Output the (X, Y) coordinate of the center of the cell containing the given text.  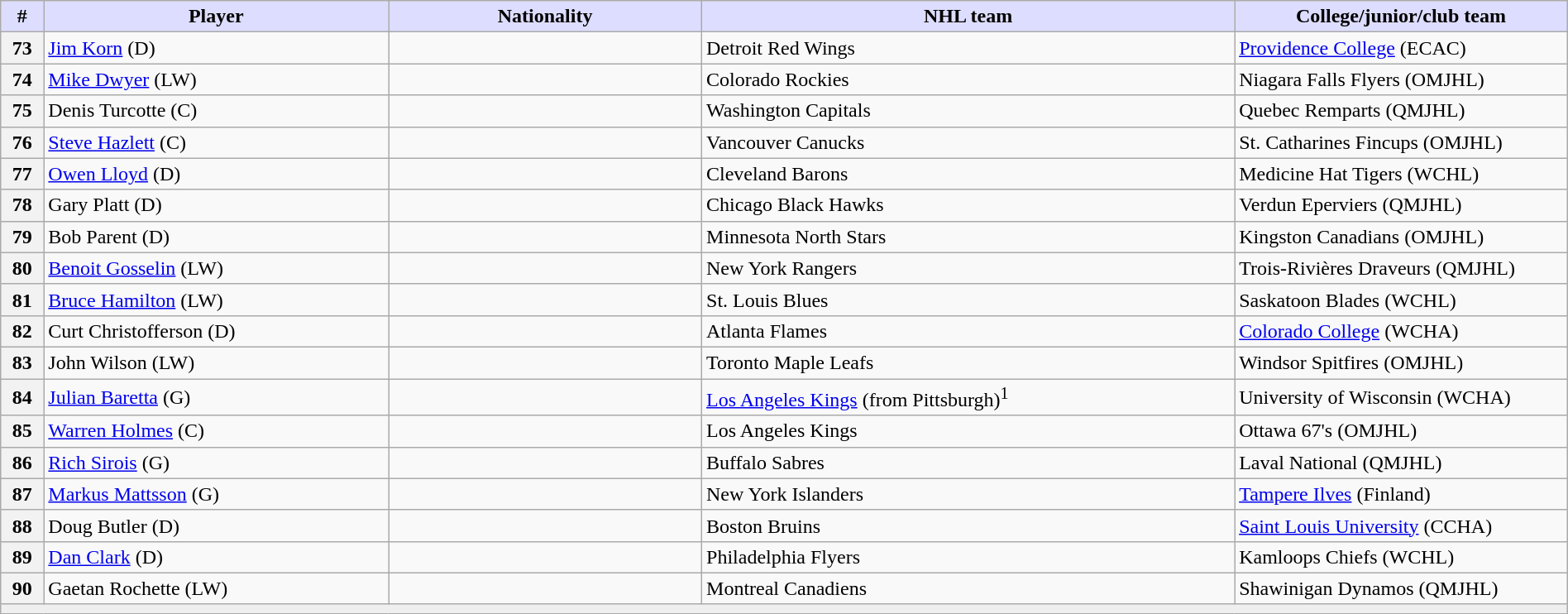
83 (22, 362)
79 (22, 237)
Mike Dwyer (LW) (217, 79)
Dan Clark (D) (217, 557)
Colorado College (WCHA) (1401, 331)
86 (22, 463)
Boston Bruins (968, 525)
82 (22, 331)
74 (22, 79)
Los Angeles Kings (from Pittsburgh)1 (968, 397)
Bruce Hamilton (LW) (217, 300)
Ottawa 67's (OMJHL) (1401, 431)
Owen Lloyd (D) (217, 174)
Cleveland Barons (968, 174)
Laval National (QMJHL) (1401, 463)
89 (22, 557)
84 (22, 397)
Montreal Canadiens (968, 588)
Steve Hazlett (C) (217, 142)
Shawinigan Dynamos (QMJHL) (1401, 588)
85 (22, 431)
NHL team (968, 17)
Denis Turcotte (C) (217, 111)
New York Islanders (968, 494)
Toronto Maple Leafs (968, 362)
Detroit Red Wings (968, 48)
Quebec Remparts (QMJHL) (1401, 111)
Curt Christofferson (D) (217, 331)
Rich Sirois (G) (217, 463)
University of Wisconsin (WCHA) (1401, 397)
Player (217, 17)
College/junior/club team (1401, 17)
Saskatoon Blades (WCHL) (1401, 300)
Medicine Hat Tigers (WCHL) (1401, 174)
73 (22, 48)
Washington Capitals (968, 111)
Tampere Ilves (Finland) (1401, 494)
88 (22, 525)
75 (22, 111)
77 (22, 174)
John Wilson (LW) (217, 362)
Gary Platt (D) (217, 205)
Vancouver Canucks (968, 142)
Saint Louis University (CCHA) (1401, 525)
80 (22, 268)
Windsor Spitfires (OMJHL) (1401, 362)
Bob Parent (D) (217, 237)
Doug Butler (D) (217, 525)
Kamloops Chiefs (WCHL) (1401, 557)
# (22, 17)
Colorado Rockies (968, 79)
Kingston Canadians (OMJHL) (1401, 237)
Niagara Falls Flyers (OMJHL) (1401, 79)
Chicago Black Hawks (968, 205)
90 (22, 588)
Benoit Gosselin (LW) (217, 268)
Providence College (ECAC) (1401, 48)
Jim Korn (D) (217, 48)
Trois-Rivières Draveurs (QMJHL) (1401, 268)
87 (22, 494)
76 (22, 142)
Philadelphia Flyers (968, 557)
Julian Baretta (G) (217, 397)
Markus Mattsson (G) (217, 494)
Buffalo Sabres (968, 463)
Verdun Eperviers (QMJHL) (1401, 205)
81 (22, 300)
Los Angeles Kings (968, 431)
Minnesota North Stars (968, 237)
Gaetan Rochette (LW) (217, 588)
Warren Holmes (C) (217, 431)
Atlanta Flames (968, 331)
New York Rangers (968, 268)
St. Louis Blues (968, 300)
Nationality (546, 17)
78 (22, 205)
St. Catharines Fincups (OMJHL) (1401, 142)
